Provide the [x, y] coordinate of the cell's center where the given text is located.  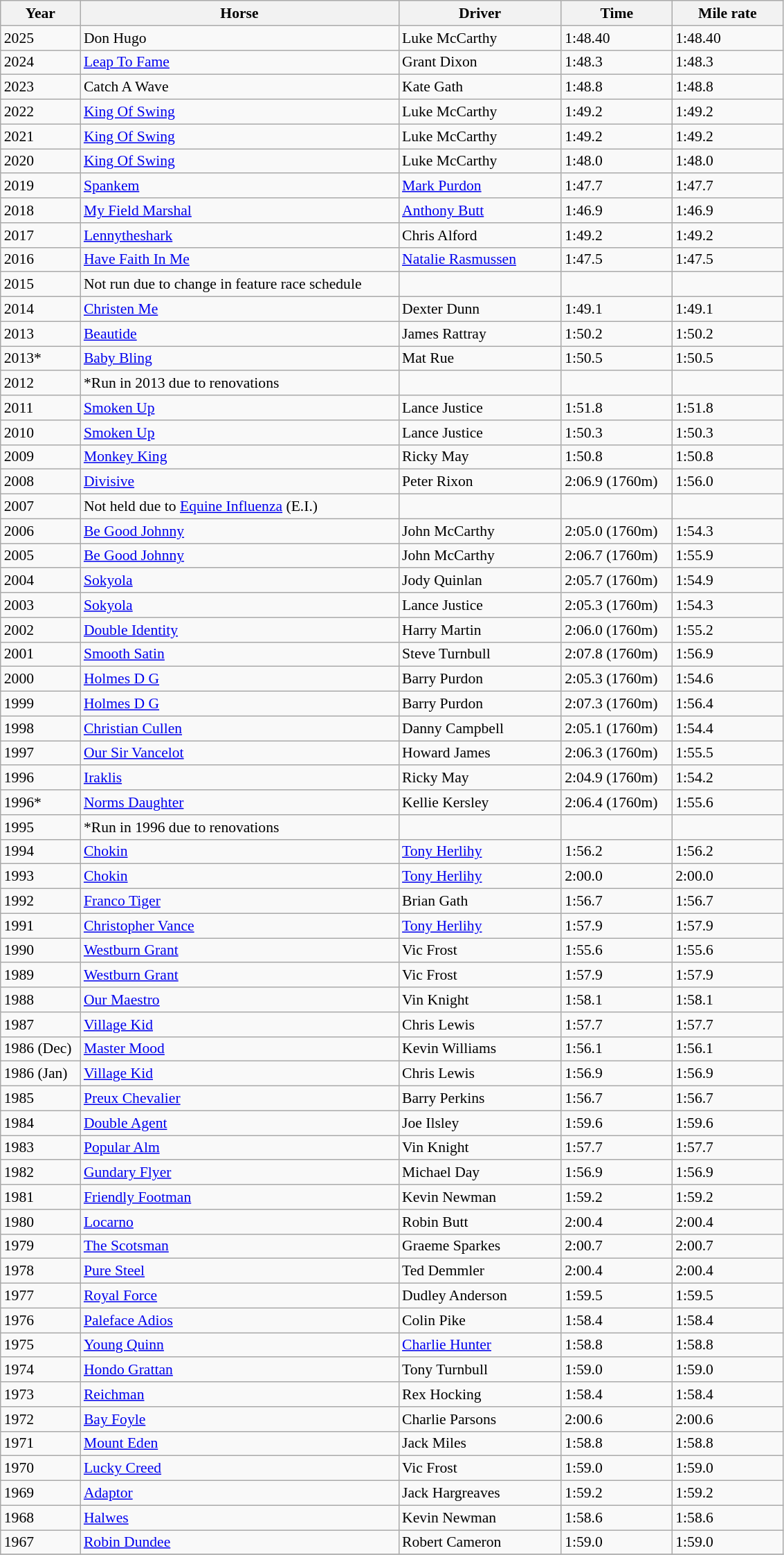
2:06.7 (1760m) [617, 556]
Reichman [239, 1394]
Chris Alford [480, 235]
1991 [40, 926]
James Rattray [480, 334]
2019 [40, 186]
2002 [40, 630]
2013* [40, 359]
Horse [239, 13]
2:06.3 (1760m) [617, 753]
1967 [40, 1543]
Graeme Sparkes [480, 1246]
2025 [40, 38]
*Run in 1996 due to renovations [239, 827]
Royal Force [239, 1296]
Smooth Satin [239, 654]
Time [617, 13]
Not held due to Equine Influenza (E.I.) [239, 507]
Dexter Dunn [480, 309]
Beautide [239, 334]
Friendly Footman [239, 1197]
2004 [40, 581]
Peter Rixon [480, 482]
2010 [40, 433]
Mat Rue [480, 359]
2011 [40, 408]
Robin Butt [480, 1222]
Young Quinn [239, 1345]
Monkey King [239, 457]
Gundary Flyer [239, 1173]
1969 [40, 1493]
Master Mood [239, 1049]
Anthony Butt [480, 210]
Divisive [239, 482]
Norms Daughter [239, 802]
2:04.9 (1760m) [617, 778]
1986 (Jan) [40, 1074]
2015 [40, 285]
Kate Gath [480, 87]
1988 [40, 1000]
Joe Ilsley [480, 1123]
2012 [40, 384]
Grant Dixon [480, 62]
2021 [40, 136]
1992 [40, 901]
Dudley Anderson [480, 1296]
2018 [40, 210]
Brian Gath [480, 901]
1:54.9 [727, 581]
Steve Turnbull [480, 654]
Tony Turnbull [480, 1370]
Mark Purdon [480, 186]
Hondo Grattan [239, 1370]
1990 [40, 951]
Year [40, 13]
2016 [40, 260]
1994 [40, 852]
1984 [40, 1123]
1995 [40, 827]
2:07.3 (1760m) [617, 704]
1:55.2 [727, 630]
1968 [40, 1518]
*Run in 2013 due to renovations [239, 384]
1:56.4 [727, 704]
Franco Tiger [239, 901]
Charlie Hunter [480, 1345]
Robert Cameron [480, 1543]
2014 [40, 309]
Have Faith In Me [239, 260]
My Field Marshal [239, 210]
Bay Foyle [239, 1419]
1970 [40, 1468]
1993 [40, 877]
1:55.9 [727, 556]
Robin Dundee [239, 1543]
1978 [40, 1271]
Lucky Creed [239, 1468]
2022 [40, 112]
Mount Eden [239, 1444]
1998 [40, 728]
1:56.0 [727, 482]
Natalie Rasmussen [480, 260]
2001 [40, 654]
1985 [40, 1099]
Our Maestro [239, 1000]
Michael Day [480, 1173]
1977 [40, 1296]
1986 (Dec) [40, 1049]
Barry Perkins [480, 1099]
2:06.9 (1760m) [617, 482]
2:05.0 (1760m) [617, 531]
2020 [40, 161]
1997 [40, 753]
2:07.8 (1760m) [617, 654]
2000 [40, 679]
2005 [40, 556]
1:54.4 [727, 728]
1971 [40, 1444]
Double Agent [239, 1123]
Jack Hargreaves [480, 1493]
Locarno [239, 1222]
Adaptor [239, 1493]
1989 [40, 976]
Kevin Williams [480, 1049]
2007 [40, 507]
1979 [40, 1246]
Preux Chevalier [239, 1099]
Catch A Wave [239, 87]
1999 [40, 704]
1974 [40, 1370]
Charlie Parsons [480, 1419]
Lennytheshark [239, 235]
Spankem [239, 186]
1996* [40, 802]
Christen Me [239, 309]
2:05.1 (1760m) [617, 728]
Jody Quinlan [480, 581]
2006 [40, 531]
2:05.7 (1760m) [617, 581]
2003 [40, 605]
2009 [40, 457]
1981 [40, 1197]
2023 [40, 87]
1972 [40, 1419]
Driver [480, 13]
1996 [40, 778]
Popular Alm [239, 1148]
1976 [40, 1320]
Pure Steel [239, 1271]
Jack Miles [480, 1444]
Mile rate [727, 13]
1982 [40, 1173]
2024 [40, 62]
Don Hugo [239, 38]
Our Sir Vancelot [239, 753]
2:06.4 (1760m) [617, 802]
Colin Pike [480, 1320]
Halwes [239, 1518]
2008 [40, 482]
Kellie Kersley [480, 802]
1:54.6 [727, 679]
Paleface Adios [239, 1320]
Leap To Fame [239, 62]
1987 [40, 1025]
2017 [40, 235]
Iraklis [239, 778]
The Scotsman [239, 1246]
Christian Cullen [239, 728]
Danny Campbell [480, 728]
Double Identity [239, 630]
Baby Bling [239, 359]
1:54.2 [727, 778]
Harry Martin [480, 630]
Not run due to change in feature race schedule [239, 285]
1975 [40, 1345]
Howard James [480, 753]
Ted Demmler [480, 1271]
1980 [40, 1222]
1973 [40, 1394]
Christopher Vance [239, 926]
Rex Hocking [480, 1394]
1:55.5 [727, 753]
2:06.0 (1760m) [617, 630]
1983 [40, 1148]
2013 [40, 334]
